Scan for the cell matching the given text and deliver its (x, y) coordinate at center. 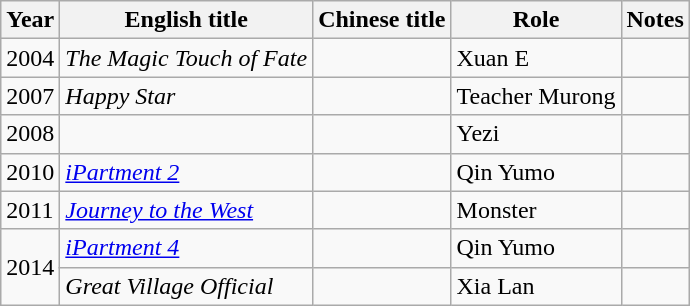
Role (536, 20)
Journey to the West (186, 210)
2008 (30, 134)
Teacher Murong (536, 96)
The Magic Touch of Fate (186, 58)
Monster (536, 210)
2011 (30, 210)
iPartment 4 (186, 248)
English title (186, 20)
Xia Lan (536, 286)
2004 (30, 58)
2010 (30, 172)
2007 (30, 96)
Xuan E (536, 58)
2014 (30, 267)
Happy Star (186, 96)
Yezi (536, 134)
iPartment 2 (186, 172)
Great Village Official (186, 286)
Year (30, 20)
Notes (655, 20)
Chinese title (382, 20)
